From the cell containing the given text, extract its center point as (x, y) coordinate. 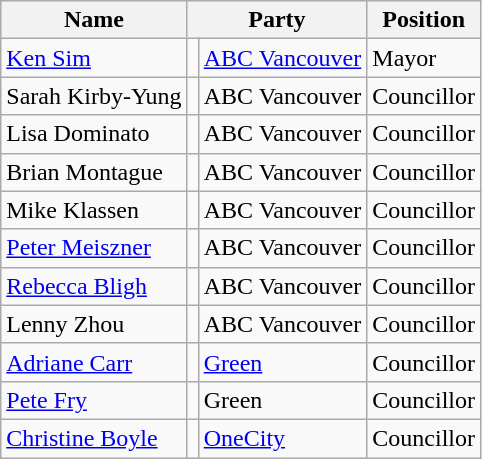
Christine Boyle (94, 438)
Peter Meiszner (94, 248)
Party (277, 20)
Name (94, 20)
Lenny Zhou (94, 324)
Mike Klassen (94, 210)
Adriane Carr (94, 362)
Pete Fry (94, 400)
Lisa Dominato (94, 134)
Ken Sim (94, 58)
OneCity (282, 438)
Mayor (424, 58)
Sarah Kirby-Yung (94, 96)
Rebecca Bligh (94, 286)
Position (424, 20)
Brian Montague (94, 172)
